Provide the [X, Y] coordinate of the cell's center where the given text is located.  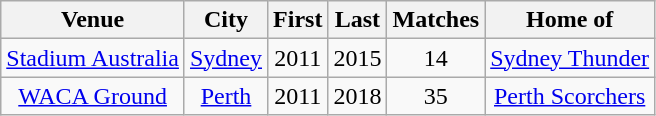
Perth Scorchers [570, 96]
First [298, 20]
Last [358, 20]
14 [436, 58]
Sydney Thunder [570, 58]
2018 [358, 96]
WACA Ground [93, 96]
2015 [358, 58]
Perth [226, 96]
Matches [436, 20]
City [226, 20]
Venue [93, 20]
Home of [570, 20]
Stadium Australia [93, 58]
35 [436, 96]
Sydney [226, 58]
